Extract the [x, y] coordinate from the center of the cell holding the provided text.  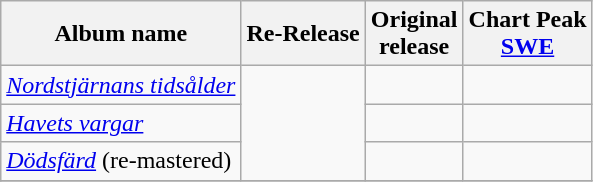
Havets vargar [121, 123]
Nordstjärnans tidsålder [121, 85]
Chart Peak SWE [528, 34]
Album name [121, 34]
Dödsfärd (re-mastered) [121, 161]
Re-Release [303, 34]
Original release [414, 34]
